Detect which cell encompasses the target text, then output its (X, Y) center coordinate. 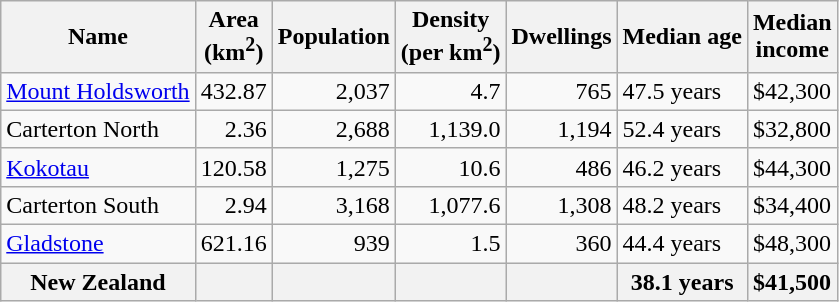
10.6 (450, 167)
2.36 (234, 129)
360 (562, 244)
939 (334, 244)
$34,400 (792, 205)
486 (562, 167)
120.58 (234, 167)
Kokotau (98, 167)
2.94 (234, 205)
1,194 (562, 129)
$48,300 (792, 244)
New Zealand (98, 282)
1,308 (562, 205)
2,037 (334, 91)
1,139.0 (450, 129)
52.4 years (682, 129)
44.4 years (682, 244)
Carterton South (98, 205)
48.2 years (682, 205)
621.16 (234, 244)
$42,300 (792, 91)
38.1 years (682, 282)
Name (98, 37)
Gladstone (98, 244)
47.5 years (682, 91)
432.87 (234, 91)
Population (334, 37)
Median age (682, 37)
4.7 (450, 91)
Mount Holdsworth (98, 91)
Density(per km2) (450, 37)
Dwellings (562, 37)
46.2 years (682, 167)
765 (562, 91)
$44,300 (792, 167)
2,688 (334, 129)
3,168 (334, 205)
1.5 (450, 244)
1,077.6 (450, 205)
Carterton North (98, 129)
Medianincome (792, 37)
Area(km2) (234, 37)
$41,500 (792, 282)
1,275 (334, 167)
$32,800 (792, 129)
